Return the [x, y] coordinate for the center point of the cell that contains the specified text.  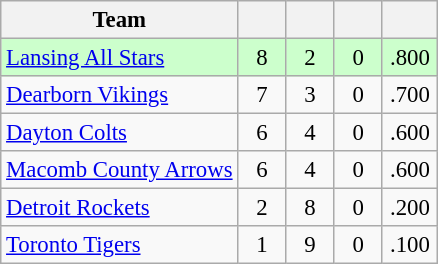
Macomb County Arrows [120, 170]
.100 [410, 245]
Detroit Rockets [120, 208]
Lansing All Stars [120, 58]
1 [262, 245]
3 [310, 95]
.700 [410, 95]
.200 [410, 208]
9 [310, 245]
Toronto Tigers [120, 245]
Dearborn Vikings [120, 95]
Dayton Colts [120, 133]
.800 [410, 58]
Team [120, 20]
7 [262, 95]
